Find where the given text appears and provide that cell's center as (X, Y) coordinate. 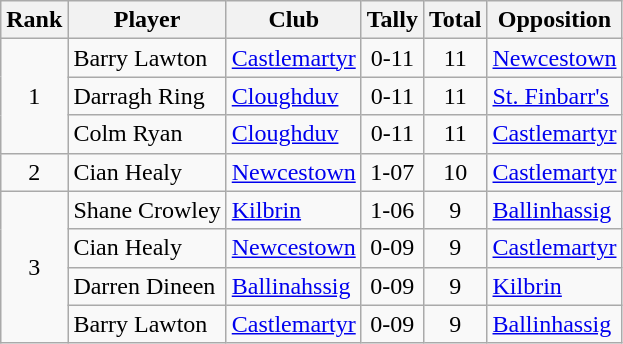
Darragh Ring (147, 96)
Rank (34, 20)
2 (34, 172)
3 (34, 267)
Total (455, 20)
Tally (392, 20)
Shane Crowley (147, 210)
1-07 (392, 172)
1 (34, 96)
Ballinahssig (294, 286)
Club (294, 20)
Player (147, 20)
Darren Dineen (147, 286)
1-06 (392, 210)
Opposition (554, 20)
St. Finbarr's (554, 96)
Colm Ryan (147, 134)
10 (455, 172)
